Detect which cell encompasses the target text, then output its (X, Y) center coordinate. 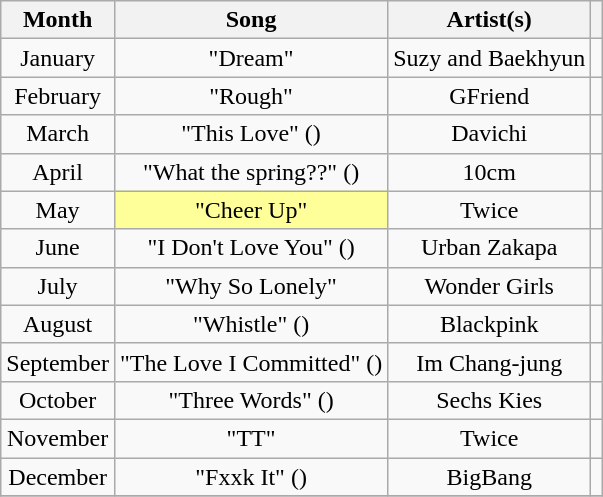
March (58, 134)
April (58, 172)
"Why So Lonely" (250, 286)
"Three Words" () (250, 400)
Urban Zakapa (490, 248)
Wonder Girls (490, 286)
"I Don't Love You" () (250, 248)
Artist(s) (490, 20)
June (58, 248)
January (58, 58)
10cm (490, 172)
"Fxxk It" () (250, 477)
Sechs Kies (490, 400)
Suzy and Baekhyun (490, 58)
July (58, 286)
"Dream" (250, 58)
September (58, 362)
"Whistle" () (250, 324)
"Cheer Up" (250, 210)
"TT" (250, 438)
Blackpink (490, 324)
August (58, 324)
"The Love I Committed" () (250, 362)
May (58, 210)
October (58, 400)
GFriend (490, 96)
February (58, 96)
"What the spring??" () (250, 172)
November (58, 438)
Im Chang-jung (490, 362)
December (58, 477)
Song (250, 20)
"Rough" (250, 96)
"This Love" () (250, 134)
Davichi (490, 134)
BigBang (490, 477)
Month (58, 20)
